From the cell containing the given text, extract its center point as (X, Y) coordinate. 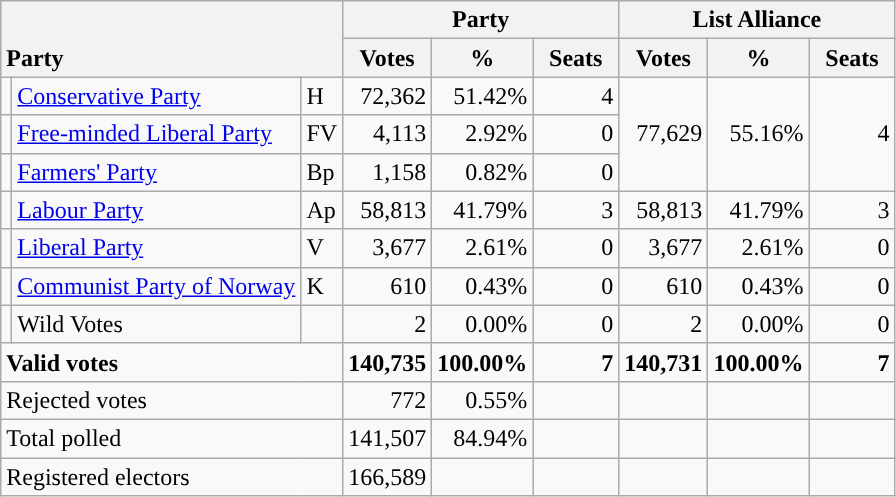
Communist Party of Norway (156, 286)
72,362 (388, 96)
Registered electors (172, 477)
140,731 (664, 362)
Bp (322, 172)
Labour Party (156, 210)
Liberal Party (156, 248)
H (322, 96)
Conservative Party (156, 96)
140,735 (388, 362)
Valid votes (172, 362)
0.55% (482, 400)
2.92% (482, 134)
0.82% (482, 172)
84.94% (482, 438)
1,158 (388, 172)
Rejected votes (172, 400)
51.42% (482, 96)
166,589 (388, 477)
K (322, 286)
141,507 (388, 438)
77,629 (664, 134)
4,113 (388, 134)
772 (388, 400)
Farmers' Party (156, 172)
FV (322, 134)
Wild Votes (156, 324)
V (322, 248)
List Alliance (757, 20)
Ap (322, 210)
55.16% (758, 134)
Free-minded Liberal Party (156, 134)
Total polled (172, 438)
